Identify which cell holds the provided text, then report its (X, Y) central coordinate. 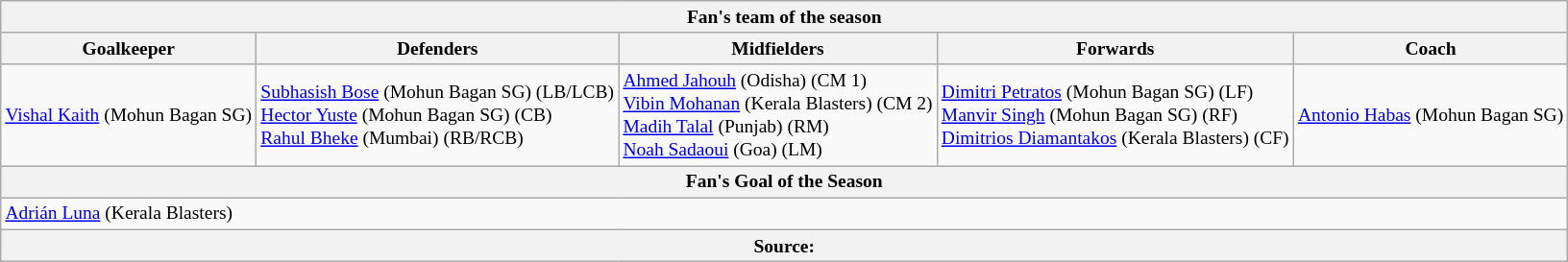
Dimitri Petratos (Mohun Bagan SG) (LF) Manvir Singh (Mohun Bagan SG) (RF) Dimitrios Diamantakos (Kerala Blasters) (CF) (1115, 115)
Source: (784, 246)
Coach (1431, 48)
Adrián Luna (Kerala Blasters) (784, 213)
Ahmed Jahouh (Odisha) (CM 1) Vibin Mohanan (Kerala Blasters) (CM 2) Madih Talal (Punjab) (RM) Noah Sadaoui (Goa) (LM) (778, 115)
Forwards (1115, 48)
Fan's Goal of the Season (784, 182)
Subhasish Bose (Mohun Bagan SG) (LB/LCB) Hector Yuste (Mohun Bagan SG) (CB) Rahul Bheke (Mumbai) (RB/RCB) (438, 115)
Vishal Kaith (Mohun Bagan SG) (129, 115)
Defenders (438, 48)
Fan's team of the season (784, 17)
Goalkeeper (129, 48)
Midfielders (778, 48)
Antonio Habas (Mohun Bagan SG) (1431, 115)
